For the text-containing cell, return its midpoint in (X, Y) coordinate format. 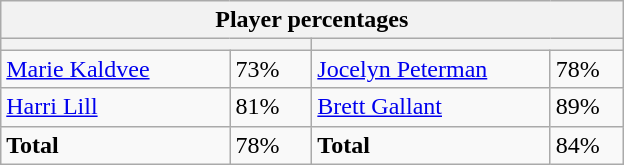
81% (271, 107)
Marie Kaldvee (116, 69)
84% (586, 145)
Player percentages (312, 20)
73% (271, 69)
Jocelyn Peterman (431, 69)
Brett Gallant (431, 107)
Harri Lill (116, 107)
89% (586, 107)
